Return the [x, y] coordinate for the center point of the cell that contains the specified text.  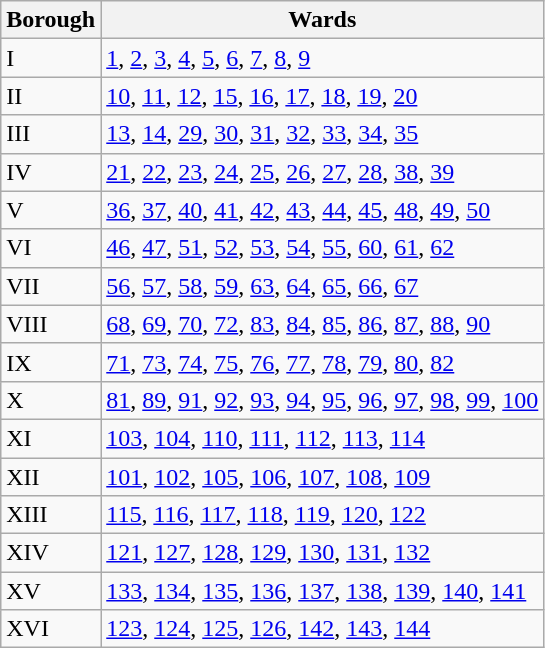
123, 124, 125, 126, 142, 143, 144 [322, 629]
13, 14, 29, 30, 31, 32, 33, 34, 35 [322, 134]
VI [51, 248]
II [51, 96]
XVI [51, 629]
I [51, 58]
103, 104, 110, 111, 112, 113, 114 [322, 438]
36, 37, 40, 41, 42, 43, 44, 45, 48, 49, 50 [322, 210]
101, 102, 105, 106, 107, 108, 109 [322, 477]
III [51, 134]
V [51, 210]
1, 2, 3, 4, 5, 6, 7, 8, 9 [322, 58]
XI [51, 438]
IX [51, 362]
115, 116, 117, 118, 119, 120, 122 [322, 515]
VII [51, 286]
Wards [322, 20]
81, 89, 91, 92, 93, 94, 95, 96, 97, 98, 99, 100 [322, 400]
121, 127, 128, 129, 130, 131, 132 [322, 553]
46, 47, 51, 52, 53, 54, 55, 60, 61, 62 [322, 248]
56, 57, 58, 59, 63, 64, 65, 66, 67 [322, 286]
Borough [51, 20]
21, 22, 23, 24, 25, 26, 27, 28, 38, 39 [322, 172]
71, 73, 74, 75, 76, 77, 78, 79, 80, 82 [322, 362]
VIII [51, 324]
X [51, 400]
XII [51, 477]
10, 11, 12, 15, 16, 17, 18, 19, 20 [322, 96]
XIII [51, 515]
68, 69, 70, 72, 83, 84, 85, 86, 87, 88, 90 [322, 324]
133, 134, 135, 136, 137, 138, 139, 140, 141 [322, 591]
XIV [51, 553]
XV [51, 591]
IV [51, 172]
